Detect which cell encompasses the target text, then output its [X, Y] center coordinate. 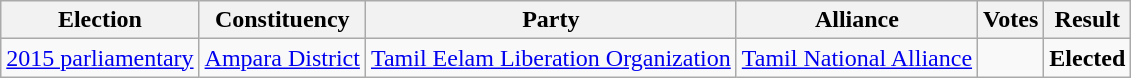
Constituency [282, 20]
Alliance [856, 20]
Party [550, 20]
Tamil Eelam Liberation Organization [550, 58]
Result [1088, 20]
Election [100, 20]
Tamil National Alliance [856, 58]
2015 parliamentary [100, 58]
Votes [1011, 20]
Ampara District [282, 58]
Elected [1088, 58]
